Output the (X, Y) coordinate of the center of the cell containing the given text.  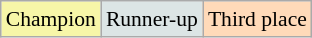
Runner-up (152, 19)
Third place (258, 19)
Champion (51, 19)
